For the text-containing cell, return its midpoint in [X, Y] coordinate format. 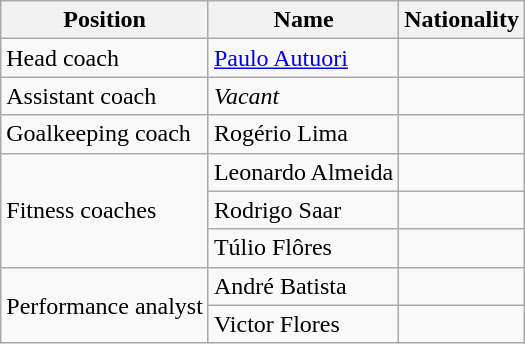
Fitness coaches [105, 210]
Nationality [462, 20]
Leonardo Almeida [303, 172]
Assistant coach [105, 96]
Túlio Flôres [303, 248]
Victor Flores [303, 324]
André Batista [303, 286]
Head coach [105, 58]
Vacant [303, 96]
Rodrigo Saar [303, 210]
Name [303, 20]
Rogério Lima [303, 134]
Paulo Autuori [303, 58]
Goalkeeping coach [105, 134]
Position [105, 20]
Performance analyst [105, 305]
